Return [x, y] of the center of cell containing provided text 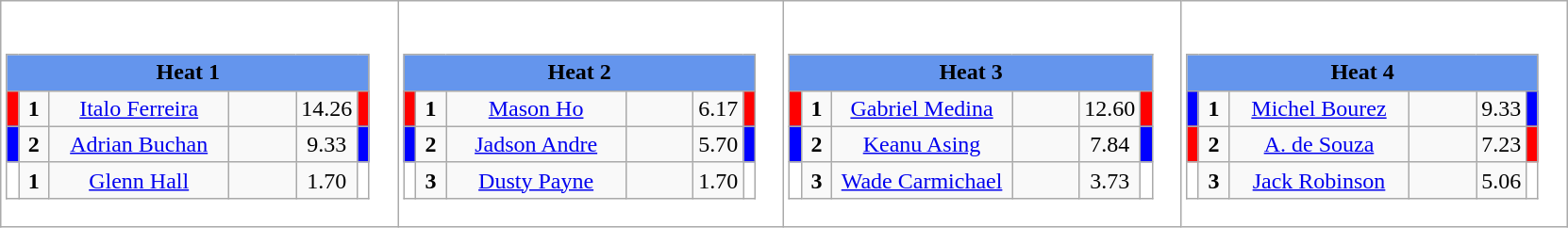
Heat 2 [579, 73]
Jadson Andre [536, 144]
Heat 4 [1362, 73]
Heat 4 1 Michel Bourez 9.33 2 A. de Souza 7.23 3 Jack Robinson 5.06 [1374, 114]
Glenn Hall [140, 180]
Heat 2 1 Mason Ho 6.17 2 Jadson Andre 5.70 3 Dusty Payne 1.70 [591, 114]
12.60 [1109, 108]
Italo Ferreira [140, 108]
Keanu Asing [923, 144]
Jack Robinson [1319, 180]
7.23 [1502, 144]
A. de Souza [1319, 144]
Dusty Payne [536, 180]
Michel Bourez [1319, 108]
5.06 [1502, 180]
Adrian Buchan [140, 144]
Gabriel Medina [923, 108]
14.26 [326, 108]
Wade Carmichael [923, 180]
Heat 1 1 Italo Ferreira 14.26 2 Adrian Buchan 9.33 1 Glenn Hall 1.70 [200, 114]
Heat 3 [971, 73]
7.84 [1109, 144]
Heat 3 1 Gabriel Medina 12.60 2 Keanu Asing 7.84 3 Wade Carmichael 3.73 [983, 114]
Mason Ho [536, 108]
5.70 [719, 144]
6.17 [719, 108]
Heat 1 [188, 73]
3.73 [1109, 180]
